Extract the (x, y) coordinate from the center of the cell holding the provided text.  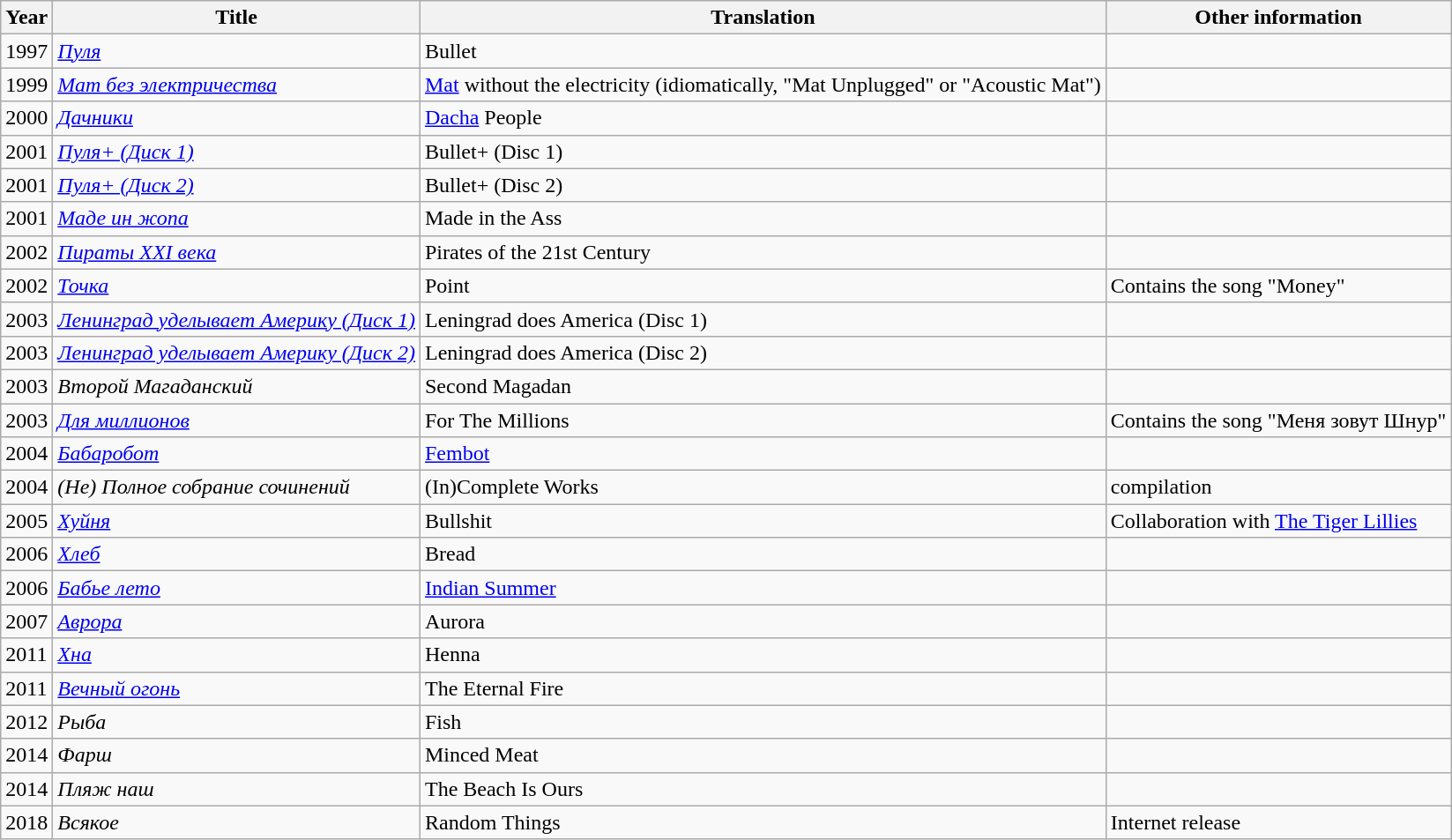
2000 (26, 118)
Дачники (236, 118)
Фарш (236, 755)
Contains the song "Меня зовут Шнур" (1278, 420)
Хна (236, 655)
Fish (763, 722)
Аврора (236, 621)
Bullet+ (Disc 1) (763, 152)
Вечный огонь (236, 688)
Хуйня (236, 521)
Bread (763, 554)
(Не) Полное собрание сочинений (236, 487)
Contains the song "Money" (1278, 286)
Второй Магаданский (236, 386)
Translation (763, 18)
Bullshit (763, 521)
Пуля (236, 51)
2018 (26, 822)
Для миллионов (236, 420)
Mat without the electricity (idiomatically, "Mat Unplugged" or "Acoustic Mat") (763, 85)
The Beach Is Ours (763, 789)
Точка (236, 286)
1997 (26, 51)
Aurora (763, 621)
Indian Summer (763, 588)
Пляж наш (236, 789)
1999 (26, 85)
2012 (26, 722)
Ленинград уделывает Америку (Диск 1) (236, 319)
Title (236, 18)
2005 (26, 521)
(In)Complete Works (763, 487)
Бабье лето (236, 588)
Made in the Ass (763, 219)
Second Magadan (763, 386)
Point (763, 286)
Маде ин жопа (236, 219)
Пуля+ (Диск 2) (236, 185)
Ленинград уделывает Америку (Диск 2) (236, 353)
For The Millions (763, 420)
Пуля+ (Диск 1) (236, 152)
Бабаробот (236, 454)
Minced Meat (763, 755)
The Eternal Fire (763, 688)
Dacha People (763, 118)
Пираты XXI века (236, 252)
Henna (763, 655)
Bullet (763, 51)
Pirates of the 21st Century (763, 252)
Collaboration with The Tiger Lillies (1278, 521)
Leningrad does America (Disc 1) (763, 319)
2007 (26, 621)
Leningrad does America (Disc 2) (763, 353)
Рыба (236, 722)
Bullet+ (Disc 2) (763, 185)
Всякое (236, 822)
Year (26, 18)
Random Things (763, 822)
Хлеб (236, 554)
Fembot (763, 454)
compilation (1278, 487)
Other information (1278, 18)
Internet release (1278, 822)
Мат без электричества (236, 85)
